For the text-containing cell, return its midpoint in (x, y) coordinate format. 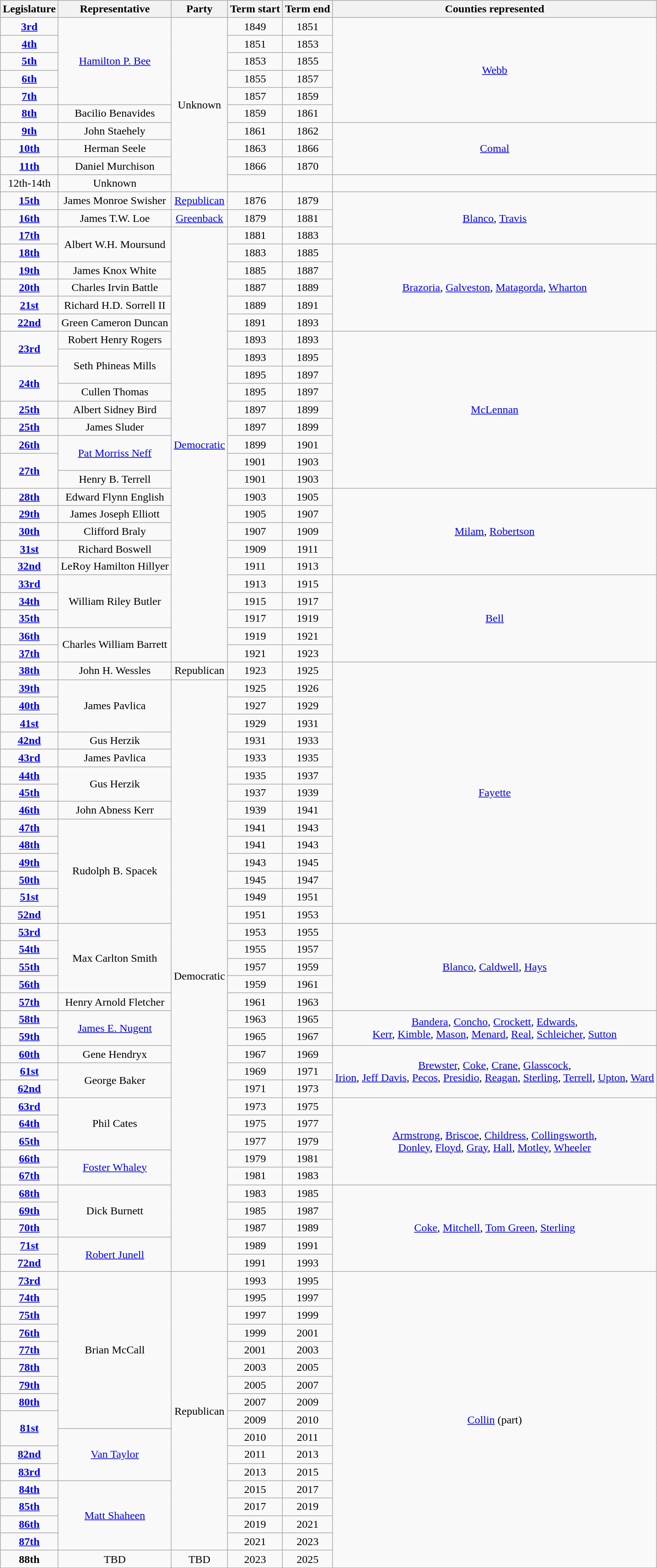
43rd (29, 758)
71st (29, 1245)
Coke, Mitchell, Tom Green, Sterling (495, 1228)
John Abness Kerr (114, 810)
77th (29, 1350)
Albert W.H. Moursund (114, 244)
James Monroe Swisher (114, 200)
54th (29, 949)
79th (29, 1385)
Seth Phineas Mills (114, 366)
12th-14th (29, 183)
1926 (308, 688)
85th (29, 1507)
27th (29, 470)
Robert Junell (114, 1254)
38th (29, 671)
58th (29, 1019)
3rd (29, 27)
Hamilton P. Bee (114, 61)
63rd (29, 1106)
Milam, Robertson (495, 531)
1849 (255, 27)
Bandera, Concho, Crockett, Edwards,Kerr, Kimble, Mason, Menard, Real, Schleicher, Sutton (495, 1028)
James Knox White (114, 270)
Fayette (495, 792)
53rd (29, 932)
26th (29, 444)
James E. Nugent (114, 1028)
75th (29, 1315)
Blanco, Caldwell, Hays (495, 967)
35th (29, 619)
Term end (308, 9)
Albert Sidney Bird (114, 410)
60th (29, 1054)
1949 (255, 897)
30th (29, 532)
Phil Cates (114, 1124)
83rd (29, 1472)
Bacilio Benavides (114, 113)
10th (29, 148)
62nd (29, 1089)
9th (29, 131)
72nd (29, 1263)
1862 (308, 131)
Collin (part) (495, 1419)
Legislature (29, 9)
37th (29, 653)
Brazoria, Galveston, Matagorda, Wharton (495, 288)
84th (29, 1489)
John Staehely (114, 131)
James T.W. Loe (114, 218)
50th (29, 880)
56th (29, 984)
Gene Hendryx (114, 1054)
40th (29, 706)
34th (29, 601)
11th (29, 166)
20th (29, 288)
41st (29, 723)
Counties represented (495, 9)
Armstrong, Briscoe, Childress, Collingsworth,Donley, Floyd, Gray, Hall, Motley, Wheeler (495, 1141)
80th (29, 1402)
23rd (29, 349)
2025 (308, 1559)
William Riley Butler (114, 601)
Greenback (199, 218)
Henry B. Terrell (114, 479)
33rd (29, 584)
Richard H.D. Sorrell II (114, 305)
36th (29, 636)
48th (29, 845)
70th (29, 1228)
68th (29, 1193)
44th (29, 776)
78th (29, 1368)
Bell (495, 619)
57th (29, 1002)
1870 (308, 166)
Henry Arnold Fletcher (114, 1002)
55th (29, 967)
Cullen Thomas (114, 392)
88th (29, 1559)
61st (29, 1072)
8th (29, 113)
Brian McCall (114, 1350)
1947 (308, 880)
Matt Shaheen (114, 1515)
Blanco, Travis (495, 218)
24th (29, 383)
1863 (255, 148)
46th (29, 810)
Max Carlton Smith (114, 958)
87th (29, 1541)
47th (29, 828)
James Joseph Elliott (114, 514)
59th (29, 1036)
Dick Burnett (114, 1211)
4th (29, 44)
16th (29, 218)
86th (29, 1524)
64th (29, 1124)
31st (29, 549)
John H. Wessles (114, 671)
Pat Morriss Neff (114, 453)
Edward Flynn English (114, 496)
Foster Whaley (114, 1167)
Robert Henry Rogers (114, 340)
29th (29, 514)
49th (29, 862)
1876 (255, 200)
LeRoy Hamilton Hillyer (114, 566)
Webb (495, 70)
28th (29, 496)
Representative (114, 9)
22nd (29, 323)
18th (29, 253)
76th (29, 1333)
74th (29, 1298)
1927 (255, 706)
Party (199, 9)
52nd (29, 915)
McLennan (495, 410)
69th (29, 1211)
Clifford Braly (114, 532)
Rudolph B. Spacek (114, 871)
15th (29, 200)
19th (29, 270)
17th (29, 236)
42nd (29, 740)
81st (29, 1428)
Charles Irvin Battle (114, 288)
21st (29, 305)
45th (29, 793)
7th (29, 96)
Herman Seele (114, 148)
6th (29, 79)
67th (29, 1176)
66th (29, 1158)
39th (29, 688)
Comal (495, 148)
Daniel Murchison (114, 166)
73rd (29, 1280)
James Sluder (114, 427)
Richard Boswell (114, 549)
George Baker (114, 1080)
51st (29, 897)
Van Taylor (114, 1455)
5th (29, 61)
65th (29, 1141)
Brewster, Coke, Crane, Glasscock,Irion, Jeff Davis, Pecos, Presidio, Reagan, Sterling, Terrell, Upton, Ward (495, 1071)
Green Cameron Duncan (114, 323)
32nd (29, 566)
Charles William Barrett (114, 645)
82nd (29, 1455)
Term start (255, 9)
